Search for the cell housing the specified text and yield its [x, y] center coordinate. 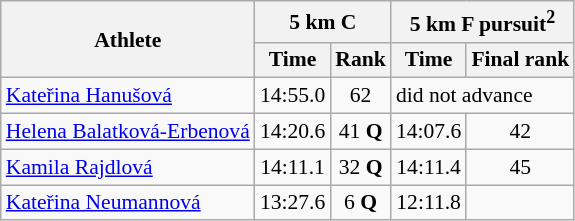
14:55.0 [292, 96]
Helena Balatková-Erbenová [128, 132]
12:11.8 [428, 203]
Kateřina Hanušová [128, 96]
32 Q [360, 167]
14:20.6 [292, 132]
45 [520, 167]
41 Q [360, 132]
Kateřina Neumannová [128, 203]
Final rank [520, 60]
62 [360, 96]
13:27.6 [292, 203]
Kamila Rajdlová [128, 167]
Athlete [128, 40]
Rank [360, 60]
14:11.4 [428, 167]
14:07.6 [428, 132]
14:11.1 [292, 167]
5 km F pursuit2 [482, 22]
42 [520, 132]
5 km C [323, 22]
did not advance [482, 96]
6 Q [360, 203]
